Capture the cell that displays the provided text and extract its [X, Y] central coordinate. 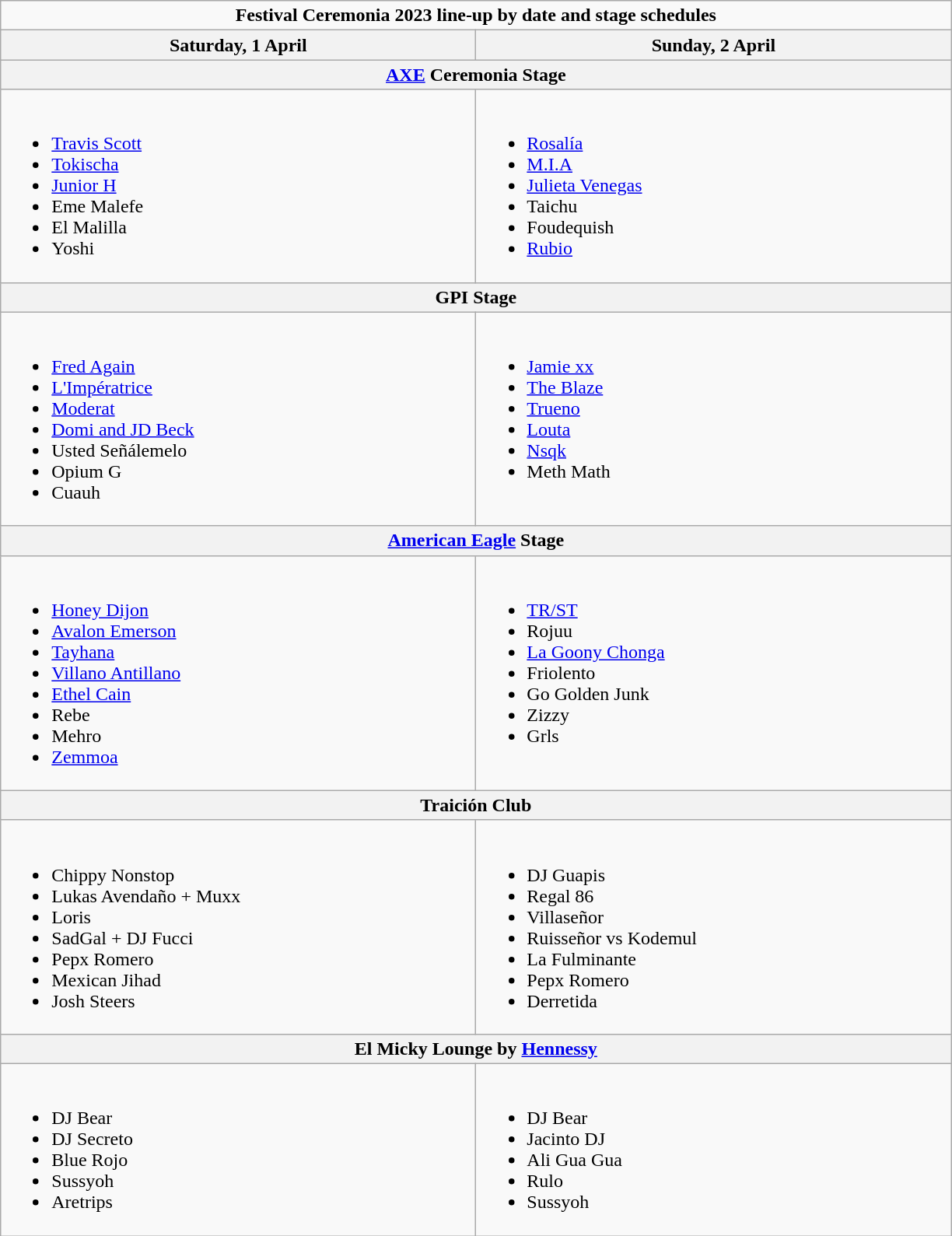
Travis ScottTokischaJunior HEme MalefeEl MalillaYoshi [238, 186]
AXE Ceremonia Stage [476, 75]
El Micky Lounge by Hennessy [476, 1049]
Honey DijonAvalon EmersonTayhanaVillano AntillanoEthel CainRebeMehroZemmoa [238, 673]
Traición Club [476, 805]
DJ BearJacinto DJAli Gua GuaRuloSussyoh [714, 1150]
TR/STRojuuLa Goony ChongaFriolentoGo Golden JunkZizzyGrls [714, 673]
DJ GuapisRegal 86VillaseñorRuisseñor vs KodemulLa FulminantePepx RomeroDerretida [714, 927]
DJ BearDJ SecretoBlue RojoSussyohAretrips [238, 1150]
GPI Stage [476, 297]
RosalíaM.I.AJulieta VenegasTaichuFoudequishRubio [714, 186]
Chippy NonstopLukas Avendaño + MuxxLorisSadGal + DJ FucciPepx RomeroMexican JihadJosh Steers [238, 927]
Sunday, 2 April [714, 45]
American Eagle Stage [476, 541]
Saturday, 1 April [238, 45]
Jamie xxThe BlazeTruenoLoutaNsqkMeth Math [714, 418]
Festival Ceremonia 2023 line-up by date and stage schedules [476, 16]
Fred AgainL'ImpératriceModeratDomi and JD BeckUsted SeñálemeloOpium GCuauh [238, 418]
